Pinpoint the cell where the given text exists, returning its (x, y) midpoint coordinate. 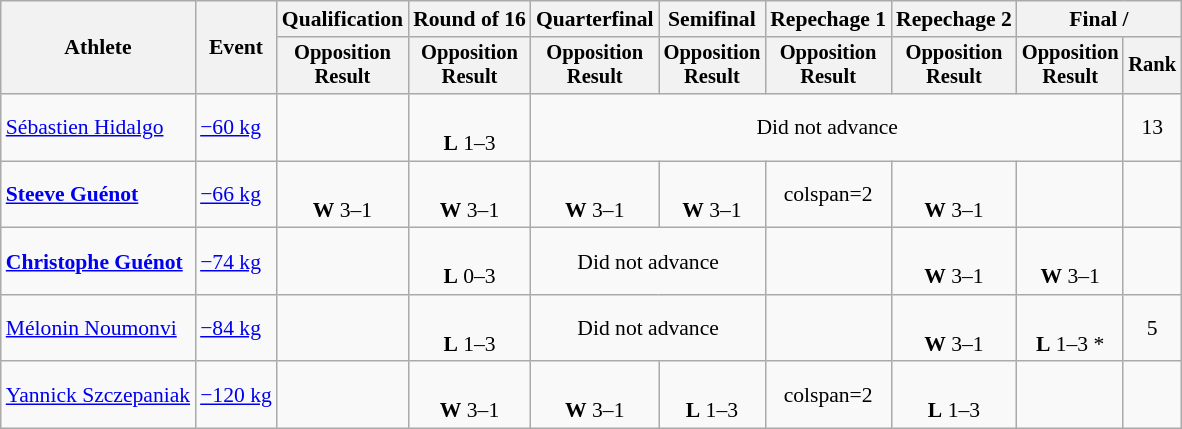
Semifinal (712, 19)
Christophe Guénot (98, 262)
L 1–3 * (1070, 328)
Athlete (98, 48)
Mélonin Noumonvi (98, 328)
13 (1152, 128)
Final / (1099, 19)
Rank (1152, 66)
−74 kg (236, 262)
Yannick Szczepaniak (98, 396)
L 0–3 (470, 262)
Repechage 2 (954, 19)
Round of 16 (470, 19)
−84 kg (236, 328)
Steeve Guénot (98, 194)
Sébastien Hidalgo (98, 128)
Qualification (342, 19)
Event (236, 48)
Quarterfinal (595, 19)
−60 kg (236, 128)
Repechage 1 (828, 19)
5 (1152, 328)
−66 kg (236, 194)
−120 kg (236, 396)
